Extract the (x, y) coordinate from the center of the cell holding the provided text.  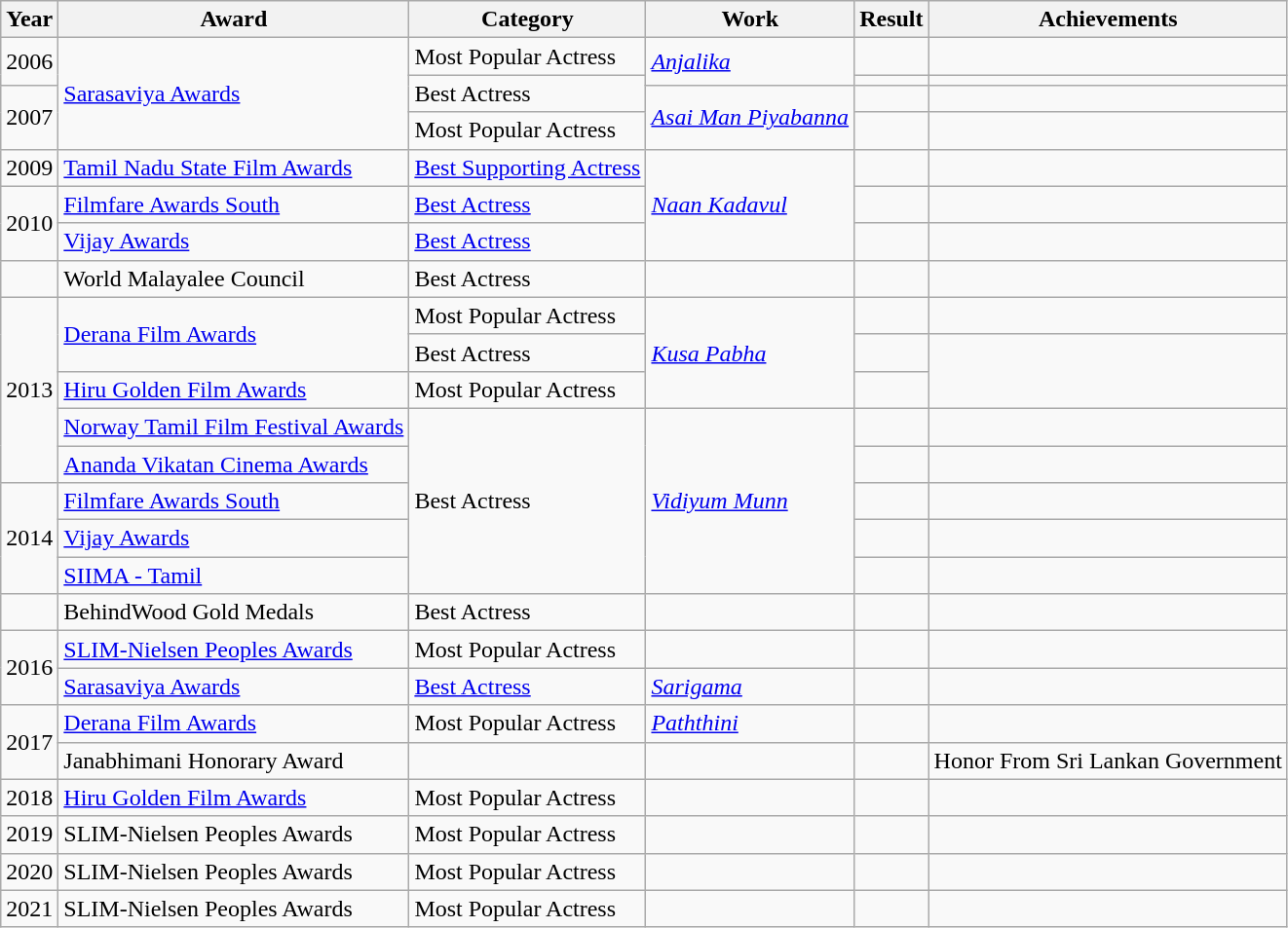
Anjalika (750, 62)
Asai Man Piyabanna (750, 117)
Tamil Nadu State Film Awards (234, 167)
2009 (29, 167)
2016 (29, 668)
Honor From Sri Lankan Government (1108, 761)
Ananda Vikatan Cinema Awards (234, 464)
2010 (29, 223)
2007 (29, 117)
2006 (29, 62)
2017 (29, 742)
World Malayalee Council (234, 278)
2020 (29, 872)
Kusa Pabha (750, 353)
Norway Tamil Film Festival Awards (234, 427)
2021 (29, 909)
SIIMA - Tamil (234, 575)
Vidiyum Munn (750, 501)
Year (29, 19)
2019 (29, 835)
Naan Kadavul (750, 204)
2018 (29, 798)
Result (891, 19)
Achievements (1108, 19)
BehindWood Gold Medals (234, 612)
Best Supporting Actress (528, 167)
Category (528, 19)
Janabhimani Honorary Award (234, 761)
2013 (29, 390)
Work (750, 19)
Sarigama (750, 687)
Paththini (750, 724)
Award (234, 19)
2014 (29, 538)
